Capture the cell that displays the provided text and extract its [X, Y] central coordinate. 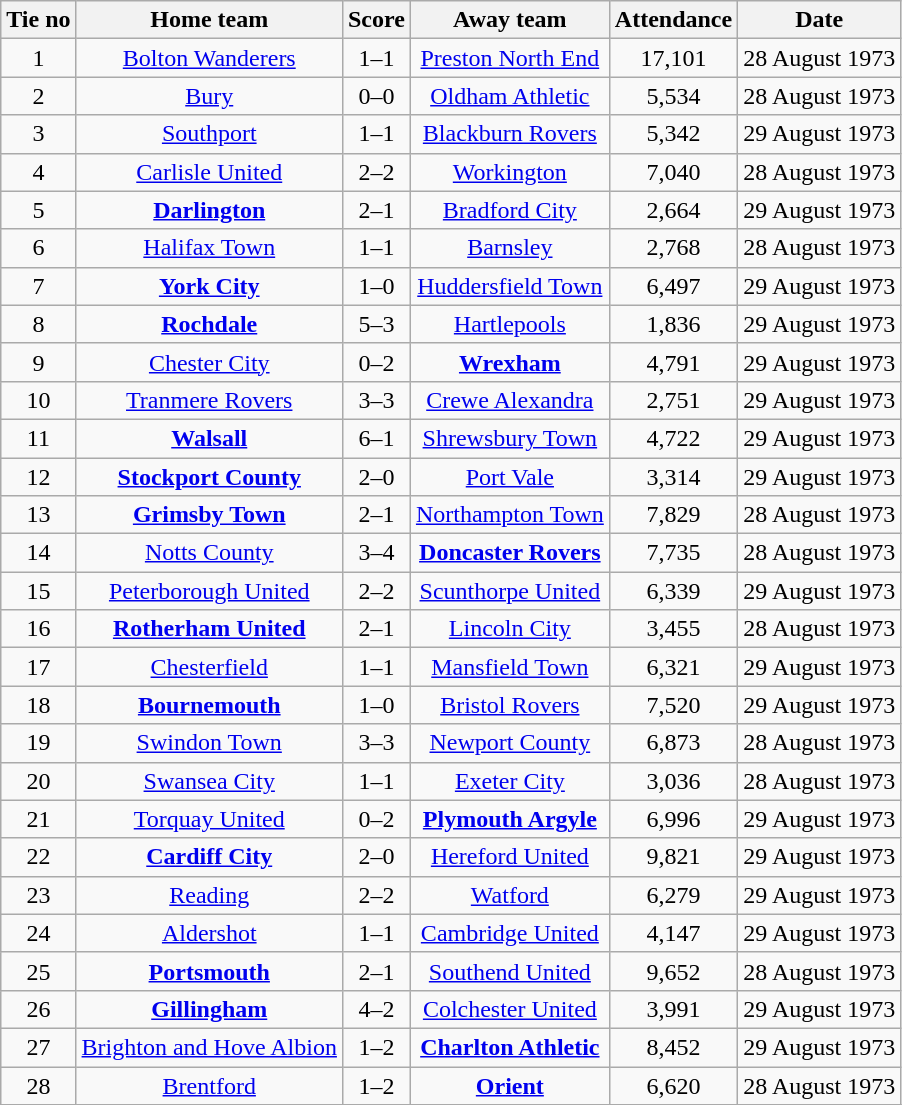
6,321 [673, 667]
4,147 [673, 933]
Bradford City [510, 210]
16 [38, 629]
Darlington [209, 210]
Rochdale [209, 324]
Cambridge United [510, 933]
9,821 [673, 857]
Doncaster Rovers [510, 553]
4–2 [376, 1009]
Torquay United [209, 819]
6,497 [673, 286]
Brighton and Hove Albion [209, 1047]
9 [38, 362]
Barnsley [510, 248]
23 [38, 895]
Cardiff City [209, 857]
26 [38, 1009]
6,279 [673, 895]
Walsall [209, 438]
10 [38, 400]
Hartlepools [510, 324]
9,652 [673, 971]
Carlisle United [209, 172]
3,314 [673, 477]
3 [38, 134]
17,101 [673, 58]
3,036 [673, 781]
22 [38, 857]
1 [38, 58]
6,996 [673, 819]
3–4 [376, 553]
6–1 [376, 438]
Brentford [209, 1085]
17 [38, 667]
6,339 [673, 591]
Northampton Town [510, 515]
19 [38, 743]
Port Vale [510, 477]
Tranmere Rovers [209, 400]
Plymouth Argyle [510, 819]
5–3 [376, 324]
28 [38, 1085]
Blackburn Rovers [510, 134]
York City [209, 286]
Exeter City [510, 781]
24 [38, 933]
Bristol Rovers [510, 705]
3,455 [673, 629]
8 [38, 324]
1,836 [673, 324]
6,873 [673, 743]
5,342 [673, 134]
Shrewsbury Town [510, 438]
Score [376, 20]
Attendance [673, 20]
Colchester United [510, 1009]
0–0 [376, 96]
Halifax Town [209, 248]
Reading [209, 895]
Southport [209, 134]
2,768 [673, 248]
25 [38, 971]
12 [38, 477]
8,452 [673, 1047]
5 [38, 210]
Wrexham [510, 362]
Rotherham United [209, 629]
Aldershot [209, 933]
Bolton Wanderers [209, 58]
Crewe Alexandra [510, 400]
7,829 [673, 515]
Home team [209, 20]
Preston North End [510, 58]
5,534 [673, 96]
Workington [510, 172]
7,735 [673, 553]
4,791 [673, 362]
7,040 [673, 172]
Lincoln City [510, 629]
Mansfield Town [510, 667]
4 [38, 172]
18 [38, 705]
Stockport County [209, 477]
2 [38, 96]
Huddersfield Town [510, 286]
Charlton Athletic [510, 1047]
4,722 [673, 438]
13 [38, 515]
14 [38, 553]
Chesterfield [209, 667]
11 [38, 438]
3,991 [673, 1009]
21 [38, 819]
Oldham Athletic [510, 96]
6 [38, 248]
Tie no [38, 20]
Hereford United [510, 857]
27 [38, 1047]
Notts County [209, 553]
Bury [209, 96]
Away team [510, 20]
20 [38, 781]
Gillingham [209, 1009]
Orient [510, 1085]
Newport County [510, 743]
Swindon Town [209, 743]
Chester City [209, 362]
2,664 [673, 210]
Bournemouth [209, 705]
7 [38, 286]
Southend United [510, 971]
Portsmouth [209, 971]
Watford [510, 895]
Grimsby Town [209, 515]
Peterborough United [209, 591]
15 [38, 591]
Swansea City [209, 781]
Date [820, 20]
Scunthorpe United [510, 591]
7,520 [673, 705]
6,620 [673, 1085]
2,751 [673, 400]
